Determine the (X, Y) coordinate at the center of the cell enclosing the given text.  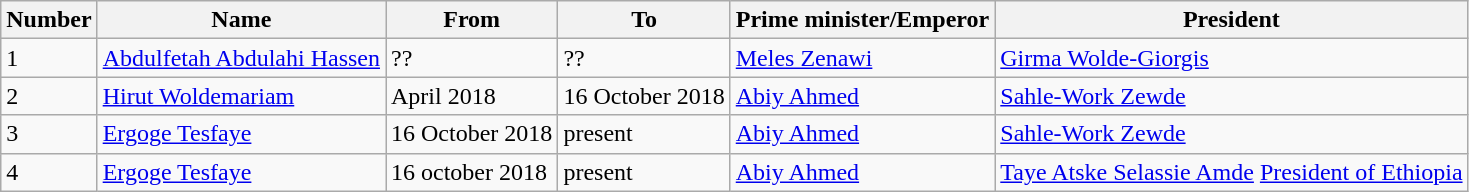
Number (49, 20)
3 (49, 134)
Hirut Woldemariam (241, 96)
4 (49, 172)
Taye Atske Selassie Amde President of Ethiopia (1232, 172)
April 2018 (472, 96)
To (644, 20)
Abdulfetah Abdulahi Hassen (241, 58)
1 (49, 58)
16 october 2018 (472, 172)
From (472, 20)
Prime minister/Emperor (862, 20)
2 (49, 96)
President (1232, 20)
Name (241, 20)
Girma Wolde-Giorgis (1232, 58)
Meles Zenawi (862, 58)
